For the text-containing cell, return its midpoint in [x, y] coordinate format. 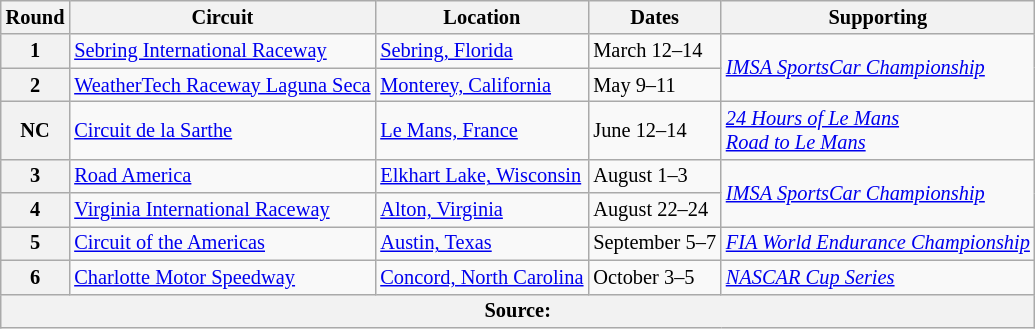
Le Mans, France [482, 130]
1 [36, 51]
June 12–14 [654, 130]
Alton, Virginia [482, 210]
5 [36, 243]
3 [36, 176]
Circuit [222, 17]
May 9–11 [654, 85]
24 Hours of Le MansRoad to Le Mans [878, 130]
Elkhart Lake, Wisconsin [482, 176]
March 12–14 [654, 51]
FIA World Endurance Championship [878, 243]
Supporting [878, 17]
Circuit de la Sarthe [222, 130]
Round [36, 17]
Concord, North Carolina [482, 277]
Dates [654, 17]
August 1–3 [654, 176]
2 [36, 85]
Circuit of the Americas [222, 243]
Austin, Texas [482, 243]
WeatherTech Raceway Laguna Seca [222, 85]
Charlotte Motor Speedway [222, 277]
6 [36, 277]
Source: [518, 311]
NASCAR Cup Series [878, 277]
Sebring International Raceway [222, 51]
October 3–5 [654, 277]
September 5–7 [654, 243]
August 22–24 [654, 210]
NC [36, 130]
Location [482, 17]
Road America [222, 176]
Sebring, Florida [482, 51]
Virginia International Raceway [222, 210]
Monterey, California [482, 85]
4 [36, 210]
